From the cell containing the given text, extract its center point as (x, y) coordinate. 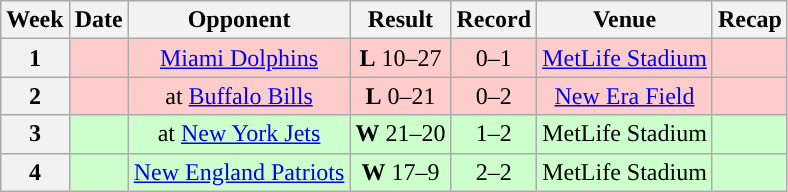
0–1 (494, 58)
New Era Field (625, 96)
1–2 (494, 134)
Date (98, 20)
3 (35, 134)
Opponent (239, 20)
Result (400, 20)
Venue (625, 20)
W 17–9 (400, 172)
2–2 (494, 172)
Record (494, 20)
2 (35, 96)
Week (35, 20)
W 21–20 (400, 134)
Miami Dolphins (239, 58)
L 10–27 (400, 58)
1 (35, 58)
at New York Jets (239, 134)
at Buffalo Bills (239, 96)
L 0–21 (400, 96)
4 (35, 172)
Recap (750, 20)
New England Patriots (239, 172)
0–2 (494, 96)
